Identify which cell holds the provided text, then report its [X, Y] central coordinate. 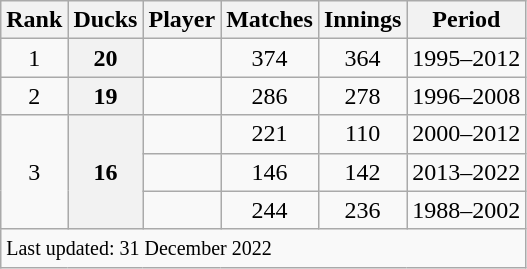
2000–2012 [466, 134]
1988–2002 [466, 210]
221 [270, 134]
Rank [34, 20]
20 [106, 58]
16 [106, 172]
2013–2022 [466, 172]
1996–2008 [466, 96]
1995–2012 [466, 58]
1 [34, 58]
3 [34, 172]
142 [362, 172]
Innings [362, 20]
244 [270, 210]
Last updated: 31 December 2022 [264, 248]
146 [270, 172]
286 [270, 96]
Period [466, 20]
236 [362, 210]
278 [362, 96]
110 [362, 134]
2 [34, 96]
364 [362, 58]
374 [270, 58]
19 [106, 96]
Ducks [106, 20]
Matches [270, 20]
Player [182, 20]
